Scan for the cell matching the given text and deliver its (X, Y) coordinate at center. 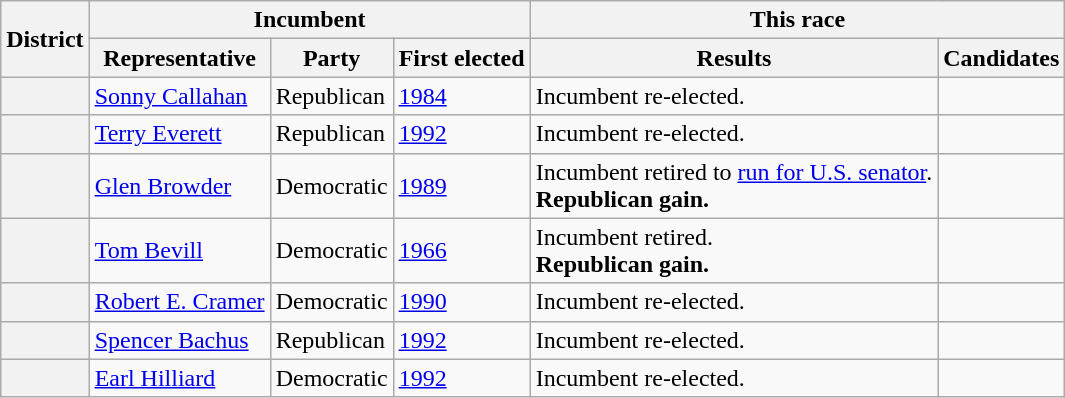
District (45, 39)
Spencer Bachus (180, 340)
Results (734, 58)
1984 (462, 96)
Tom Bevill (180, 250)
Robert E. Cramer (180, 302)
Incumbent (310, 20)
1990 (462, 302)
Earl Hilliard (180, 378)
First elected (462, 58)
Incumbent retired.Republican gain. (734, 250)
1989 (462, 186)
Representative (180, 58)
Glen Browder (180, 186)
Terry Everett (180, 134)
Incumbent retired to run for U.S. senator.Republican gain. (734, 186)
Sonny Callahan (180, 96)
Party (332, 58)
Candidates (1002, 58)
1966 (462, 250)
This race (798, 20)
